Find where the given text appears and provide that cell's center as [X, Y] coordinate. 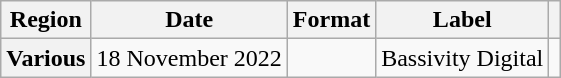
Bassivity Digital [462, 58]
Various [46, 58]
Region [46, 20]
18 November 2022 [189, 58]
Date [189, 20]
Label [462, 20]
Format [331, 20]
